Scan for the cell matching the given text and deliver its [x, y] coordinate at center. 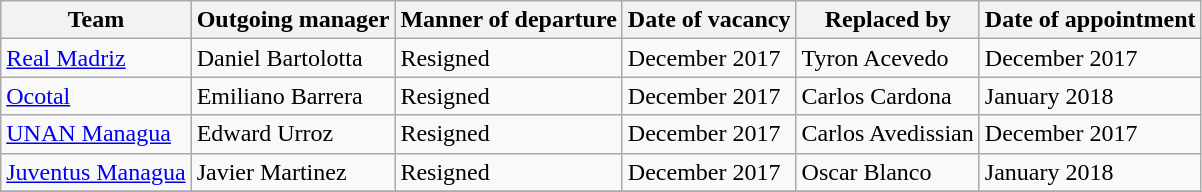
Outgoing manager [293, 20]
Daniel Bartolotta [293, 58]
UNAN Managua [96, 134]
Javier Martinez [293, 172]
Ocotal [96, 96]
Date of appointment [1090, 20]
Real Madriz [96, 58]
Juventus Managua [96, 172]
Tyron Acevedo [888, 58]
Team [96, 20]
Manner of departure [508, 20]
Edward Urroz [293, 134]
Emiliano Barrera [293, 96]
Replaced by [888, 20]
Carlos Avedissian [888, 134]
Carlos Cardona [888, 96]
Date of vacancy [709, 20]
Oscar Blanco [888, 172]
